Return [X, Y] of the center of cell containing provided text 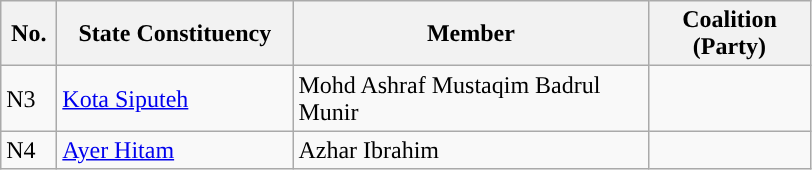
N4 [29, 150]
Mohd Ashraf Mustaqim Badrul Munir [471, 98]
No. [29, 34]
Azhar Ibrahim [471, 150]
State Constituency [175, 34]
N3 [29, 98]
Member [471, 34]
Ayer Hitam [175, 150]
Kota Siputeh [175, 98]
Coalition (Party) [730, 34]
